Locate the cell with the specified text and output its [x, y] center coordinate. 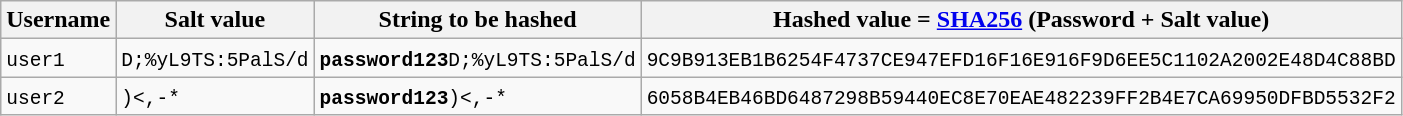
user2 [58, 96]
String to be hashed [478, 20]
password123)<,-* [478, 96]
D;%yL9TS:5PalS/d [215, 58]
6058B4EB46BD6487298B59440EC8E70EAE482239FF2B4E7CA69950DFBD5532F2 [1021, 96]
Username [58, 20]
Salt value [215, 20]
password123D;%yL9TS:5PalS/d [478, 58]
user1 [58, 58]
Hashed value = SHA256 (Password + Salt value) [1021, 20]
9C9B913EB1B6254F4737CE947EFD16F16E916F9D6EE5C1102A2002E48D4C88BD [1021, 58]
)<,-* [215, 96]
